Provide the (x, y) coordinate of the cell's center where the given text is located.  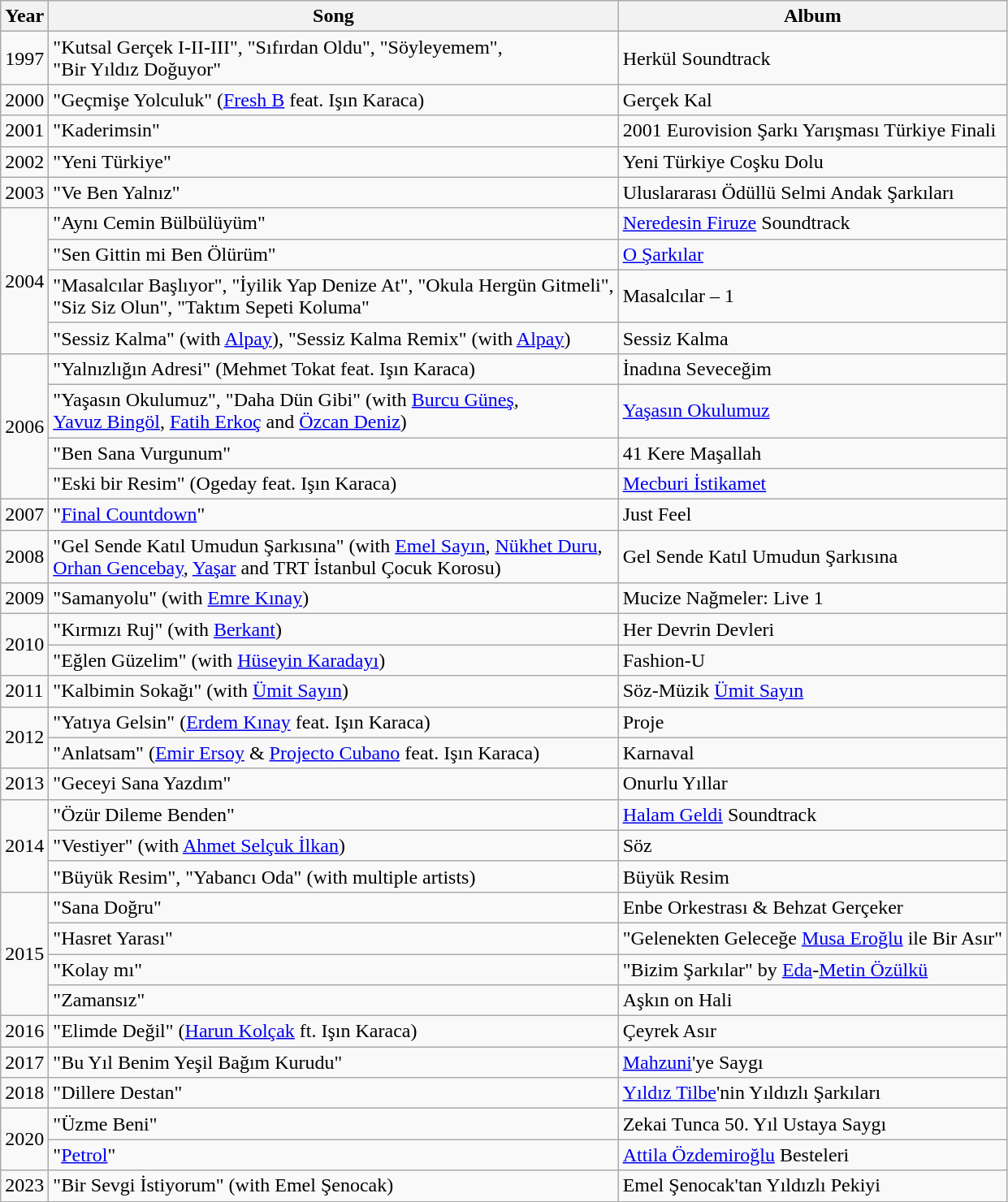
2018 (24, 1093)
"Geceyi Sana Yazdım" (333, 784)
"Eski bir Resim" (Ogeday feat. Işın Karaca) (333, 484)
2011 (24, 691)
İnadına Seveceğim (812, 369)
Mucize Nağmeler: Live 1 (812, 599)
"Gelenekten Geleceğe Musa Eroğlu ile Bir Asır" (812, 938)
"Özür Dileme Benden" (333, 815)
"Masalcılar Başlıyor", "İyilik Yap Denize At", "Okula Hergün Gitmeli", "Siz Siz Olun", "Taktım Sepeti Koluma" (333, 296)
Masalcılar – 1 (812, 296)
Fashion-U (812, 660)
2003 (24, 192)
Neredesin Firuze Soundtrack (812, 223)
Proje (812, 722)
Yıldız Tilbe'nin Yıldızlı Şarkıları (812, 1093)
"Ben Sana Vurgunum" (333, 452)
"Hasret Yarası" (333, 938)
2009 (24, 599)
"Sessiz Kalma" (with Alpay), "Sessiz Kalma Remix" (with Alpay) (333, 338)
Aşkın on Hali (812, 1001)
"Yaşasın Okulumuz", "Daha Dün Gibi" (with Burcu Güneş, Yavuz Bingöl, Fatih Erkoç and Özcan Deniz) (333, 411)
"Yatıya Gelsin" (Erdem Kınay feat. Işın Karaca) (333, 722)
Yaşasın Okulumuz (812, 411)
2004 (24, 281)
Yeni Türkiye Coşku Dolu (812, 162)
2012 (24, 737)
Sessiz Kalma (812, 338)
"Üzme Beni" (333, 1124)
"Petrol" (333, 1155)
"Elimde Değil" (Harun Kolçak ft. Işın Karaca) (333, 1031)
Zekai Tunca 50. Yıl Ustaya Saygı (812, 1124)
2008 (24, 557)
2007 (24, 515)
"Kutsal Gerçek I-II-III", "Sıfırdan Oldu", "Söyleyemem", "Bir Yıldız Doğuyor" (333, 58)
"Bizim Şarkılar" by Eda-Metin Özülkü (812, 969)
Gel Sende Katıl Umudun Şarkısına (812, 557)
Karnaval (812, 753)
2020 (24, 1139)
Emel Şenocak'tan Yıldızlı Pekiyi (812, 1186)
"Aynı Cemin Bülbülüyüm" (333, 223)
"Yeni Türkiye" (333, 162)
Onurlu Yıllar (812, 784)
"Kırmızı Ruj" (with Berkant) (333, 629)
Söz-Müzik Ümit Sayın (812, 691)
"Sen Gittin mi Ben Ölürüm" (333, 254)
2023 (24, 1186)
Çeyrek Asır (812, 1031)
Just Feel (812, 515)
2015 (24, 953)
Song (333, 16)
2014 (24, 845)
Mahzuni'ye Saygı (812, 1062)
Her Devrin Devleri (812, 629)
"Gel Sende Katıl Umudun Şarkısına" (with Emel Sayın, Nükhet Duru,Orhan Gencebay, Yaşar and TRT İstanbul Çocuk Korosu) (333, 557)
2010 (24, 645)
"Samanyolu" (with Emre Kınay) (333, 599)
"Geçmişe Yolculuk" (Fresh B feat. Işın Karaca) (333, 100)
O Şarkılar (812, 254)
"Eğlen Güzelim" (with Hüseyin Karadayı) (333, 660)
Herkül Soundtrack (812, 58)
Halam Geldi Soundtrack (812, 815)
Uluslararası Ödüllü Selmi Andak Şarkıları (812, 192)
"Büyük Resim", "Yabancı Oda" (with multiple artists) (333, 876)
"Kaderimsin" (333, 131)
2002 (24, 162)
"Vestiyer" (with Ahmet Selçuk İlkan) (333, 845)
"Dillere Destan" (333, 1093)
"Kalbimin Sokağı" (with Ümit Sayın) (333, 691)
"Zamansız" (333, 1001)
2001 (24, 131)
Attila Özdemiroğlu Besteleri (812, 1155)
Mecburi İstikamet (812, 484)
2017 (24, 1062)
Enbe Orkestrası & Behzat Gerçeker (812, 907)
"Sana Doğru" (333, 907)
Büyük Resim (812, 876)
"Final Countdown" (333, 515)
"Bir Sevgi İstiyorum" (with Emel Şenocak) (333, 1186)
2016 (24, 1031)
2006 (24, 426)
"Bu Yıl Benim Yeşil Bağım Kurudu" (333, 1062)
Söz (812, 845)
"Ve Ben Yalnız" (333, 192)
"Yalnızlığın Adresi" (Mehmet Tokat feat. Işın Karaca) (333, 369)
Gerçek Kal (812, 100)
2000 (24, 100)
1997 (24, 58)
Year (24, 16)
Album (812, 16)
41 Kere Maşallah (812, 452)
"Kolay mı" (333, 969)
"Anlatsam" (Emir Ersoy & Projecto Cubano feat. Işın Karaca) (333, 753)
2001 Eurovision Şarkı Yarışması Türkiye Finali (812, 131)
2013 (24, 784)
